Return [X, Y] of the center of cell containing provided text 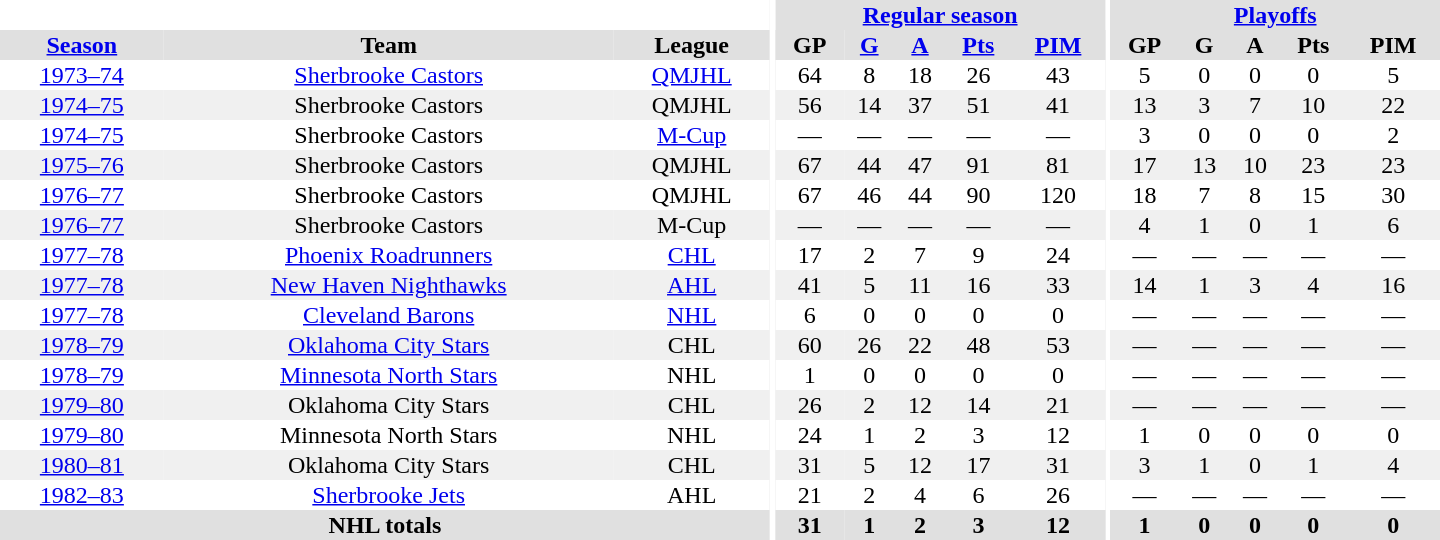
37 [920, 105]
1973–74 [82, 75]
Regular season [940, 15]
90 [978, 195]
Phoenix Roadrunners [389, 255]
53 [1058, 345]
91 [978, 165]
46 [870, 195]
9 [978, 255]
1975–76 [82, 165]
Season [82, 45]
64 [809, 75]
Cleveland Barons [389, 315]
43 [1058, 75]
Sherbrooke Jets [389, 495]
11 [920, 285]
81 [1058, 165]
120 [1058, 195]
1980–81 [82, 465]
League [692, 45]
New Haven Nighthawks [389, 285]
Playoffs [1275, 15]
15 [1313, 195]
51 [978, 105]
47 [920, 165]
NHL totals [385, 525]
33 [1058, 285]
60 [809, 345]
56 [809, 105]
1982–83 [82, 495]
48 [978, 345]
30 [1393, 195]
Team [389, 45]
